Locate the cell with the specified text and output its [x, y] center coordinate. 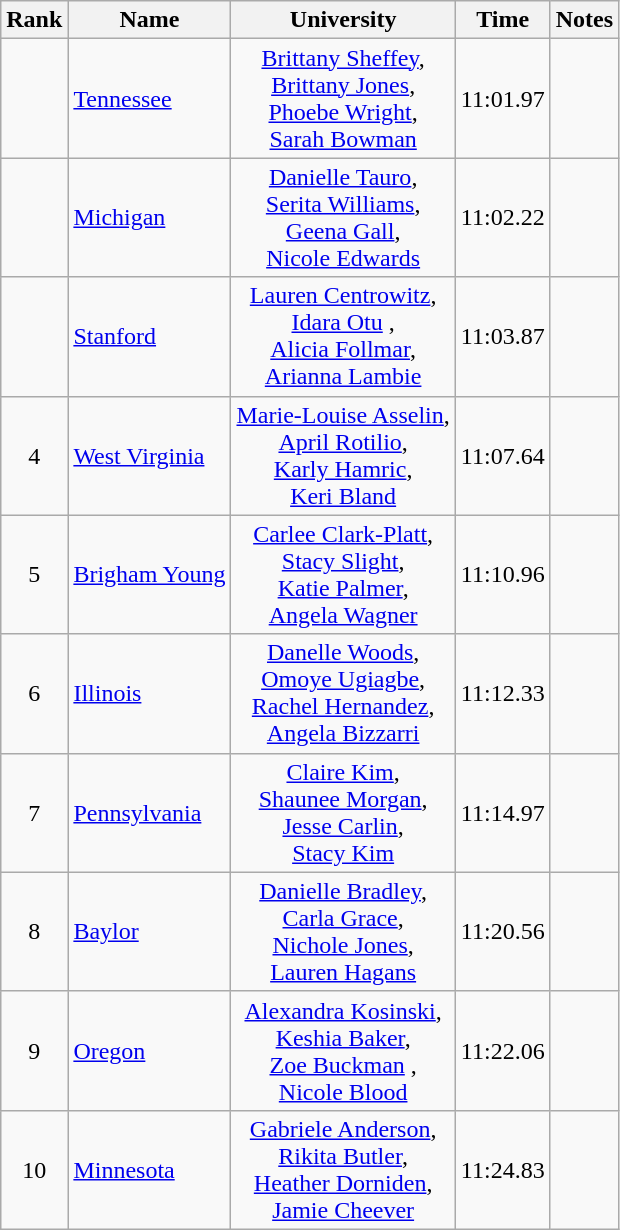
Gabriele Anderson,Rikita Butler,Heather Dorniden,Jamie Cheever [343, 1170]
Danielle Tauro,Serita Williams,Geena Gall,Nicole Edwards [343, 218]
Minnesota [150, 1170]
Carlee Clark-Platt,Stacy Slight,Katie Palmer,Angela Wagner [343, 574]
11:12.33 [502, 694]
Michigan [150, 218]
Time [502, 20]
11:03.87 [502, 336]
Brittany Sheffey,Brittany Jones,Phoebe Wright,Sarah Bowman [343, 98]
6 [34, 694]
Danielle Bradley,Carla Grace,Nichole Jones,Lauren Hagans [343, 932]
11:02.22 [502, 218]
Oregon [150, 1050]
11:10.96 [502, 574]
11:14.97 [502, 812]
11:24.83 [502, 1170]
Lauren Centrowitz,Idara Otu ,Alicia Follmar,Arianna Lambie [343, 336]
Marie-Louise Asselin,April Rotilio,Karly Hamric,Keri Bland [343, 456]
Baylor [150, 932]
Notes [584, 20]
Alexandra Kosinski,Keshia Baker,Zoe Buckman ,Nicole Blood [343, 1050]
Danelle Woods,Omoye Ugiagbe,Rachel Hernandez,Angela Bizzarri [343, 694]
Stanford [150, 336]
8 [34, 932]
4 [34, 456]
7 [34, 812]
Rank [34, 20]
9 [34, 1050]
Brigham Young [150, 574]
University [343, 20]
Claire Kim,Shaunee Morgan,Jesse Carlin,Stacy Kim [343, 812]
Pennsylvania [150, 812]
10 [34, 1170]
Name [150, 20]
5 [34, 574]
Illinois [150, 694]
11:07.64 [502, 456]
West Virginia [150, 456]
Tennessee [150, 98]
11:22.06 [502, 1050]
11:01.97 [502, 98]
11:20.56 [502, 932]
